Search for the cell housing the specified text and yield its [X, Y] center coordinate. 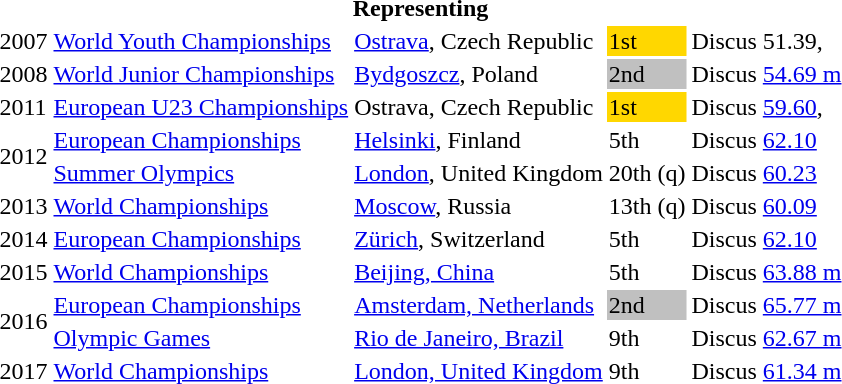
Rio de Janeiro, Brazil [479, 338]
World Junior Championships [201, 74]
World Youth Championships [201, 41]
9th [647, 338]
Olympic Games [201, 338]
Moscow, Russia [479, 206]
London, United Kingdom [479, 173]
European U23 Championships [201, 107]
Zürich, Switzerland [479, 239]
20th (q) [647, 173]
13th (q) [647, 206]
Helsinki, Finland [479, 140]
Bydgoszcz, Poland [479, 74]
Amsterdam, Netherlands [479, 305]
Summer Olympics [201, 173]
Beijing, China [479, 272]
